Search for the cell housing the specified text and yield its [X, Y] center coordinate. 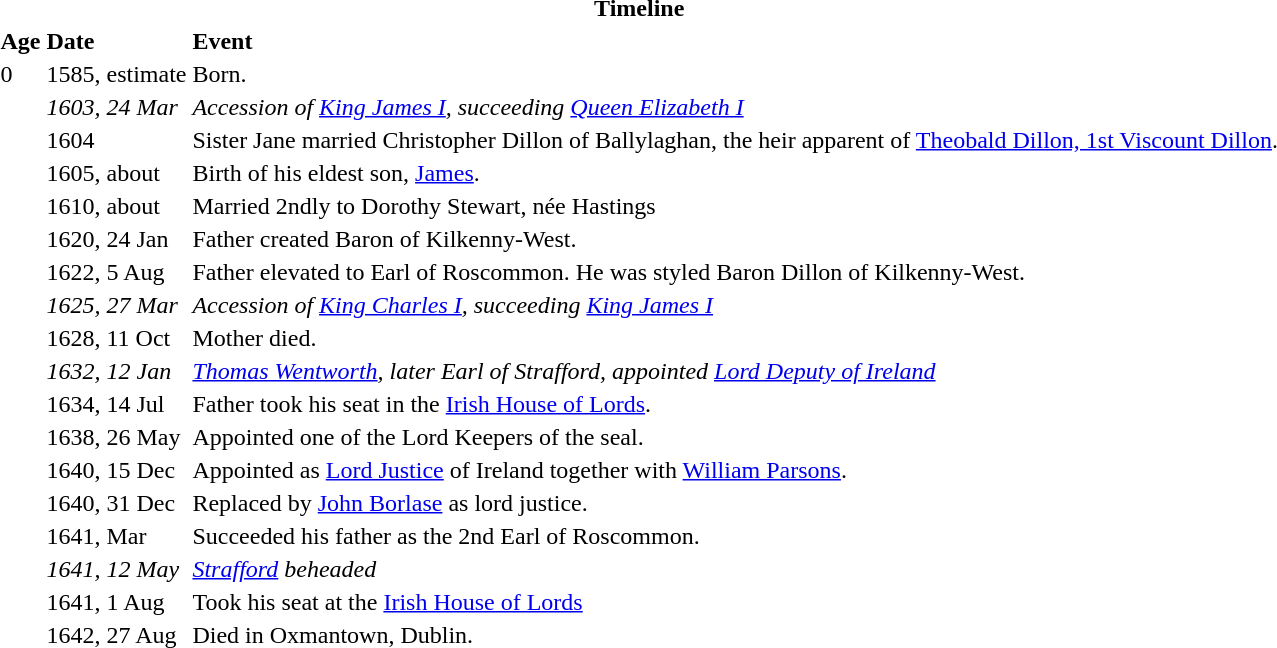
1628, 11 Oct [116, 338]
1610, about [116, 206]
Date [116, 41]
1638, 26 May [116, 437]
1603, 24 Mar [116, 107]
1625, 27 Mar [116, 305]
1640, 31 Dec [116, 503]
1620, 24 Jan [116, 239]
1585, estimate [116, 74]
1634, 14 Jul [116, 404]
1632, 12 Jan [116, 371]
1605, about [116, 173]
1604 [116, 140]
1641, 1 Aug [116, 602]
1640, 15 Dec [116, 470]
1641, 12 May [116, 569]
1622, 5 Aug [116, 272]
1641, Mar [116, 536]
